Locate the cell with the specified text and output its [X, Y] center coordinate. 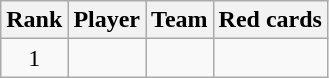
Player [107, 20]
Team [180, 20]
Red cards [270, 20]
1 [34, 58]
Rank [34, 20]
